Output the (X, Y) coordinate of the center of the cell containing the given text.  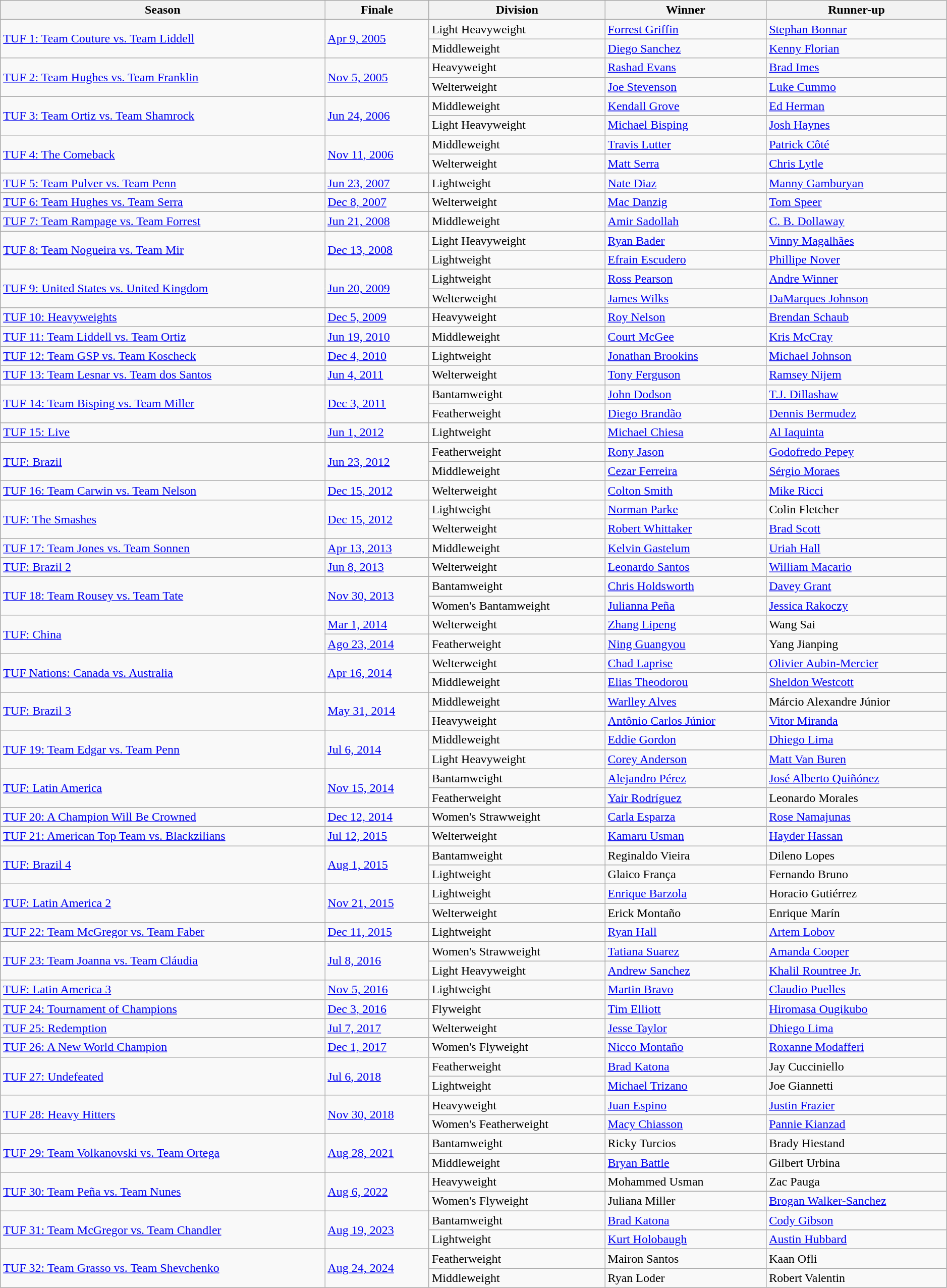
Davey Grant (857, 586)
Juliana Miller (686, 1201)
Jun 8, 2013 (377, 567)
TUF: Brazil (162, 461)
Rashad Evans (686, 68)
Flyweight (517, 1009)
Julianna Peña (686, 606)
Jun 21, 2008 (377, 221)
Zac Pauga (857, 1182)
TUF: The Smashes (162, 519)
Glaico França (686, 875)
Ryan Bader (686, 241)
Mairon Santos (686, 1259)
TUF: Latin America 2 (162, 903)
Apr 13, 2013 (377, 548)
William Macario (857, 567)
Juan Espino (686, 1105)
TUF Nations: Canada vs. Australia (162, 673)
Matt Van Buren (857, 759)
Enrique Marín (857, 913)
TUF 14: Team Bisping vs. Team Miller (162, 404)
Michael Johnson (857, 356)
DaMarques Johnson (857, 298)
Jul 6, 2014 (377, 749)
Corey Anderson (686, 759)
Horacio Gutiérrez (857, 894)
Nov 15, 2014 (377, 788)
Nicco Montaño (686, 1047)
Aug 1, 2015 (377, 865)
TUF: China (162, 634)
Nov 30, 2018 (377, 1114)
Michael Chiesa (686, 433)
Dec 12, 2014 (377, 817)
Travis Lutter (686, 144)
Aug 28, 2021 (377, 1153)
Ross Pearson (686, 279)
Ago 23, 2014 (377, 644)
Jun 24, 2006 (377, 116)
Efrain Escudero (686, 260)
Jesse Taylor (686, 1028)
Women's Featherweight (517, 1124)
Macy Chiasson (686, 1124)
T.J. Dillashaw (857, 394)
Winner (686, 10)
Enrique Barzola (686, 894)
TUF 32: Team Grasso vs. Team Shevchenko (162, 1268)
TUF 20: A Champion Will Be Crowned (162, 817)
TUF 13: Team Lesnar vs. Team dos Santos (162, 375)
Claudio Puelles (857, 990)
Nov 5, 2016 (377, 990)
Kendall Grove (686, 106)
Apr 9, 2005 (377, 39)
Jay Cucciniello (857, 1066)
TUF 11: Team Liddell vs. Team Ortiz (162, 337)
Michael Trizano (686, 1086)
Cody Gibson (857, 1220)
Ed Herman (857, 106)
Colin Fletcher (857, 509)
Warlley Alves (686, 702)
TUF 15: Live (162, 433)
TUF: Brazil 4 (162, 865)
Jonathan Brookins (686, 356)
Joe Giannetti (857, 1086)
Fernando Bruno (857, 875)
C. B. Dollaway (857, 221)
Nov 30, 2013 (377, 596)
Dec 8, 2007 (377, 202)
Jun 23, 2012 (377, 461)
Godofredo Pepey (857, 452)
Amir Sadollah (686, 221)
TUF 22: Team McGregor vs. Team Faber (162, 932)
TUF 5: Team Pulver vs. Team Penn (162, 183)
Dec 1, 2017 (377, 1047)
TUF 23: Team Joanna vs. Team Cláudia (162, 961)
Dennis Bermudez (857, 413)
Ning Guangyou (686, 644)
Tatiana Suarez (686, 951)
TUF 2: Team Hughes vs. Team Franklin (162, 77)
Aug 19, 2023 (377, 1230)
Kelvin Gastelum (686, 548)
Mac Danzig (686, 202)
Dec 11, 2015 (377, 932)
TUF 4: The Comeback (162, 154)
TUF 29: Team Volkanovski vs. Team Ortega (162, 1153)
Justin Frazier (857, 1105)
Jun 23, 2007 (377, 183)
Alejandro Pérez (686, 778)
Rony Jason (686, 452)
Matt Serra (686, 164)
Márcio Alexandre Júnior (857, 702)
Brogan Walker-Sanchez (857, 1201)
Zhang Lipeng (686, 625)
TUF 21: American Top Team vs. Blackzilians (162, 836)
Jun 19, 2010 (377, 337)
Austin Hubbard (857, 1240)
Diego Sanchez (686, 48)
Amanda Cooper (857, 951)
Dec 4, 2010 (377, 356)
Josh Haynes (857, 125)
Apr 16, 2014 (377, 673)
Tony Ferguson (686, 375)
Kenny Florian (857, 48)
Hiromasa Ougikubo (857, 1009)
Brad Imes (857, 68)
TUF 30: Team Peña vs. Team Nunes (162, 1192)
Roxanne Modafferi (857, 1047)
Bryan Battle (686, 1162)
TUF: Latin America 3 (162, 990)
TUF 9: United States vs. United Kingdom (162, 289)
Dec 13, 2008 (377, 250)
Aug 24, 2024 (377, 1268)
Cezar Ferreira (686, 471)
Women's Bantamweight (517, 606)
Artem Lobov (857, 932)
Aug 6, 2022 (377, 1192)
Yair Rodríguez (686, 797)
Mohammed Usman (686, 1182)
TUF 25: Redemption (162, 1028)
Ramsey Nijem (857, 375)
Chad Laprise (686, 663)
Carla Esparza (686, 817)
Court McGee (686, 337)
Diego Brandão (686, 413)
Martin Bravo (686, 990)
Stephan Bonnar (857, 29)
Division (517, 10)
Sérgio Moraes (857, 471)
Finale (377, 10)
TUF 16: Team Carwin vs. Team Nelson (162, 490)
TUF 10: Heavyweights (162, 317)
Tom Speer (857, 202)
Jul 8, 2016 (377, 961)
Jun 4, 2011 (377, 375)
Brad Scott (857, 528)
Joe Stevenson (686, 87)
Nov 21, 2015 (377, 903)
Dec 3, 2016 (377, 1009)
TUF 3: Team Ortiz vs. Team Shamrock (162, 116)
Dec 5, 2009 (377, 317)
Jun 20, 2009 (377, 289)
Leonardo Morales (857, 797)
Phillipe Nover (857, 260)
Reginaldo Vieira (686, 855)
Vitor Miranda (857, 721)
TUF 26: A New World Champion (162, 1047)
TUF: Brazil 3 (162, 711)
Brendan Schaub (857, 317)
TUF 8: Team Nogueira vs. Team Mir (162, 250)
Jessica Rakoczy (857, 606)
Jun 1, 2012 (377, 433)
TUF 17: Team Jones vs. Team Sonnen (162, 548)
Kaan Ofli (857, 1259)
TUF 7: Team Rampage vs. Team Forrest (162, 221)
TUF 19: Team Edgar vs. Team Penn (162, 749)
Runner-up (857, 10)
Michael Bisping (686, 125)
TUF 31: Team McGregor vs. Team Chandler (162, 1230)
TUF 6: Team Hughes vs. Team Serra (162, 202)
TUF: Latin America (162, 788)
Eddie Gordon (686, 740)
TUF 28: Heavy Hitters (162, 1114)
TUF 1: Team Couture vs. Team Liddell (162, 39)
TUF 27: Undefeated (162, 1076)
Jul 12, 2015 (377, 836)
Vinny Magalhães (857, 241)
Gilbert Urbina (857, 1162)
Chris Lytle (857, 164)
Norman Parke (686, 509)
Dileno Lopes (857, 855)
Luke Cummo (857, 87)
Hayder Hassan (857, 836)
TUF 12: Team GSP vs. Team Koscheck (162, 356)
Brady Hiestand (857, 1143)
Olivier Aubin-Mercier (857, 663)
Erick Montaño (686, 913)
Kamaru Usman (686, 836)
TUF 18: Team Rousey vs. Team Tate (162, 596)
Tim Elliott (686, 1009)
José Alberto Quiñónez (857, 778)
Sheldon Westcott (857, 682)
May 31, 2014 (377, 711)
Forrest Griffin (686, 29)
Elias Theodorou (686, 682)
James Wilks (686, 298)
Andrew Sanchez (686, 971)
Jul 7, 2017 (377, 1028)
Robert Whittaker (686, 528)
Ricky Turcios (686, 1143)
Ryan Hall (686, 932)
Manny Gamburyan (857, 183)
John Dodson (686, 394)
Rose Namajunas (857, 817)
Roy Nelson (686, 317)
Mike Ricci (857, 490)
Patrick Côté (857, 144)
Al Iaquinta (857, 433)
Ryan Loder (686, 1278)
Kris McCray (857, 337)
Robert Valentin (857, 1278)
Khalil Rountree Jr. (857, 971)
Uriah Hall (857, 548)
Colton Smith (686, 490)
Season (162, 10)
Nate Diaz (686, 183)
Kurt Holobaugh (686, 1240)
Jul 6, 2018 (377, 1076)
Leonardo Santos (686, 567)
Chris Holdsworth (686, 586)
Pannie Kianzad (857, 1124)
TUF: Brazil 2 (162, 567)
Dec 3, 2011 (377, 404)
TUF 24: Tournament of Champions (162, 1009)
Andre Winner (857, 279)
Mar 1, 2014 (377, 625)
Nov 5, 2005 (377, 77)
Wang Sai (857, 625)
Nov 11, 2006 (377, 154)
Antônio Carlos Júnior (686, 721)
Yang Jianping (857, 644)
